Detect which cell encompasses the target text, then output its (X, Y) center coordinate. 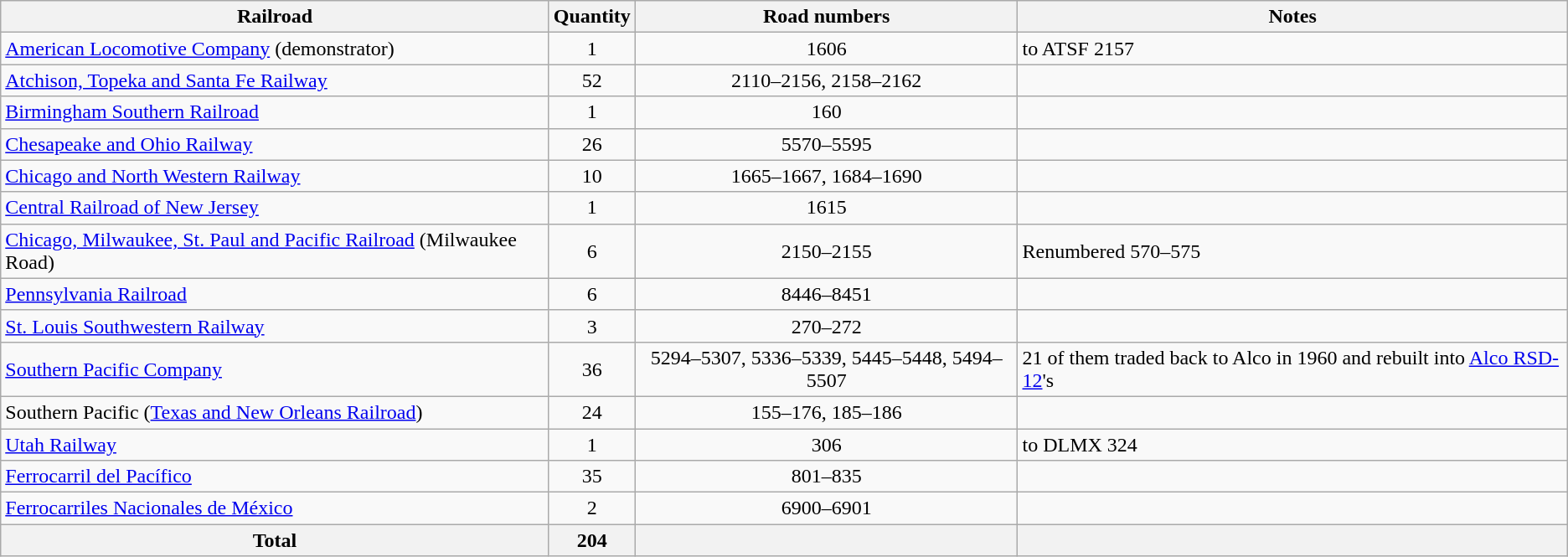
Birmingham Southern Railroad (275, 112)
St. Louis Southwestern Railway (275, 326)
160 (826, 112)
26 (591, 144)
204 (591, 540)
Ferrocarriles Nacionales de México (275, 508)
2110–2156, 2158–2162 (826, 80)
American Locomotive Company (demonstrator) (275, 49)
52 (591, 80)
24 (591, 412)
Quantity (591, 17)
155–176, 185–186 (826, 412)
Atchison, Topeka and Santa Fe Railway (275, 80)
Central Railroad of New Jersey (275, 208)
to ATSF 2157 (1292, 49)
306 (826, 445)
Ferrocarril del Pacífico (275, 477)
Southern Pacific Company (275, 369)
Utah Railway (275, 445)
801–835 (826, 477)
5294–5307, 5336–5339, 5445–5448, 5494–5507 (826, 369)
1665–1667, 1684–1690 (826, 176)
Pennsylvania Railroad (275, 294)
Road numbers (826, 17)
21 of them traded back to Alco in 1960 and rebuilt into Alco RSD-12's (1292, 369)
Renumbered 570–575 (1292, 251)
2150–2155 (826, 251)
1606 (826, 49)
Notes (1292, 17)
Chicago and North Western Railway (275, 176)
3 (591, 326)
10 (591, 176)
35 (591, 477)
2 (591, 508)
5570–5595 (826, 144)
1615 (826, 208)
6900–6901 (826, 508)
Chicago, Milwaukee, St. Paul and Pacific Railroad (Milwaukee Road) (275, 251)
Southern Pacific (Texas and New Orleans Railroad) (275, 412)
36 (591, 369)
Railroad (275, 17)
270–272 (826, 326)
Total (275, 540)
8446–8451 (826, 294)
Chesapeake and Ohio Railway (275, 144)
to DLMX 324 (1292, 445)
